Search for the cell housing the specified text and yield its (X, Y) center coordinate. 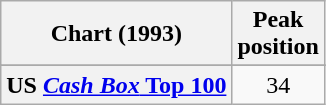
Peakposition (278, 34)
US Cash Box Top 100 (116, 85)
Chart (1993) (116, 34)
34 (278, 85)
